Scan for the cell matching the given text and deliver its [x, y] coordinate at center. 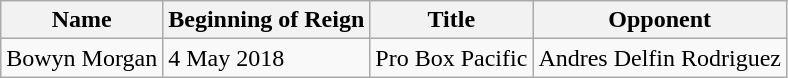
Title [452, 20]
4 May 2018 [266, 58]
Name [82, 20]
Andres Delfin Rodriguez [660, 58]
Beginning of Reign [266, 20]
Opponent [660, 20]
Pro Box Pacific [452, 58]
Bowyn Morgan [82, 58]
